Capture the cell that displays the provided text and extract its [X, Y] central coordinate. 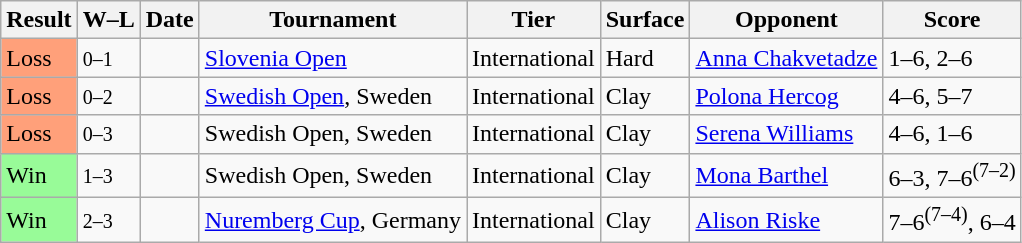
0–3 [108, 134]
Anna Chakvetadze [786, 58]
6–3, 7–6(7–2) [952, 176]
Tournament [332, 20]
Mona Barthel [786, 176]
Surface [645, 20]
Nuremberg Cup, Germany [332, 220]
2–3 [108, 220]
4–6, 1–6 [952, 134]
Polona Hercog [786, 96]
Serena Williams [786, 134]
7–6(7–4), 6–4 [952, 220]
W–L [108, 20]
Date [170, 20]
Alison Riske [786, 220]
0–2 [108, 96]
Opponent [786, 20]
Tier [533, 20]
0–1 [108, 58]
1–6, 2–6 [952, 58]
4–6, 5–7 [952, 96]
1–3 [108, 176]
Hard [645, 58]
Score [952, 20]
Slovenia Open [332, 58]
Result [39, 20]
